For the text-containing cell, return its midpoint in [X, Y] coordinate format. 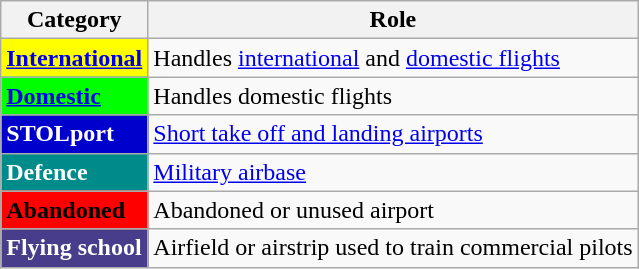
Military airbase [393, 172]
International [74, 58]
Role [393, 20]
Short take off and landing airports [393, 134]
Flying school [74, 248]
Abandoned or unused airport [393, 210]
Defence [74, 172]
Abandoned [74, 210]
Domestic [74, 96]
STOLport [74, 134]
Category [74, 20]
Handles international and domestic flights [393, 58]
Airfield or airstrip used to train commercial pilots [393, 248]
Handles domestic flights [393, 96]
